Locate the cell with the specified text and output its [x, y] center coordinate. 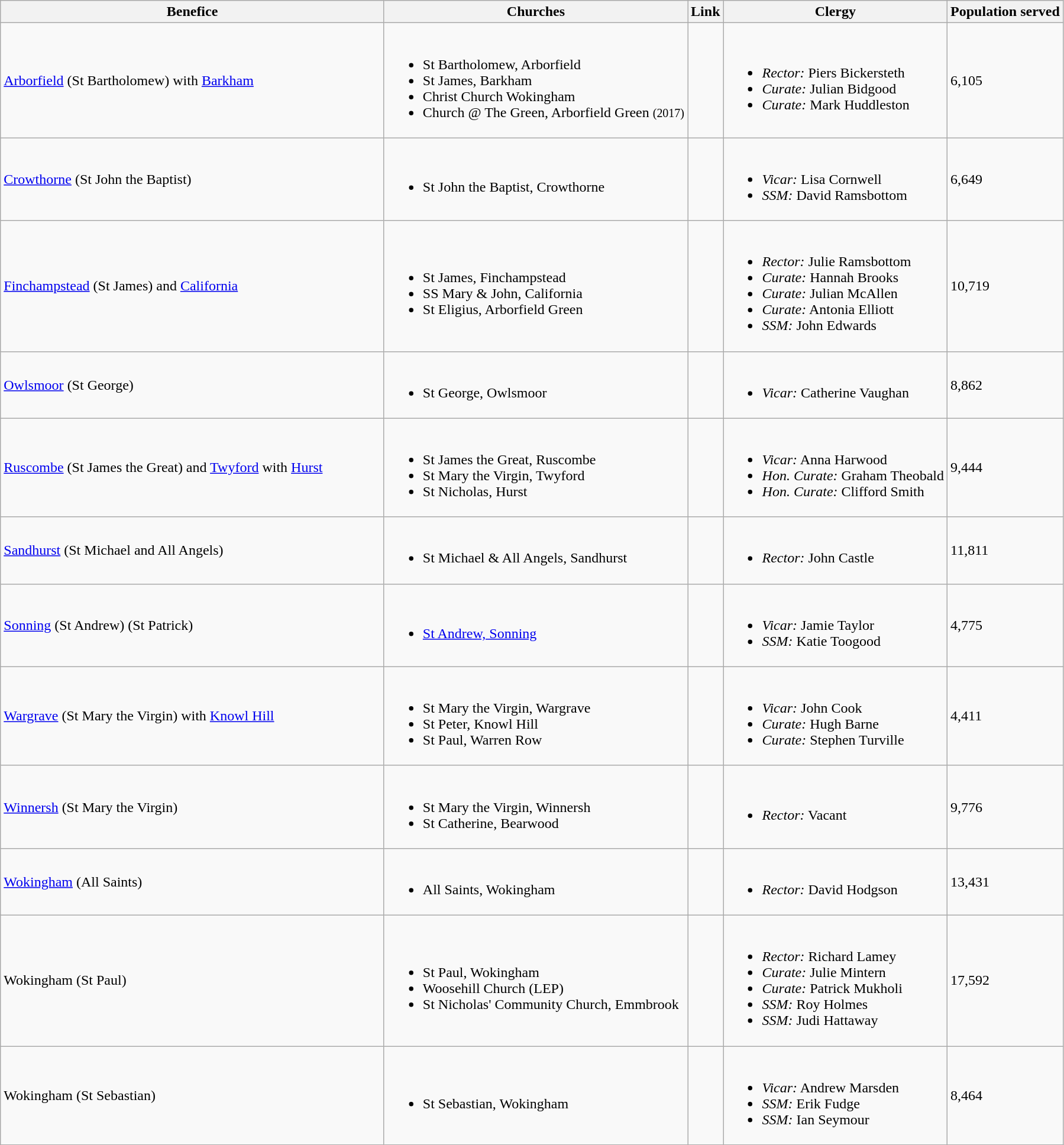
Finchampstead (St James) and California [193, 286]
Wargrave (St Mary the Virgin) with Knowl Hill [193, 716]
St Sebastian, Wokingham [536, 1095]
11,811 [1005, 550]
Rector: Julie RamsbottomCurate: Hannah BrooksCurate: Julian McAllenCurate: Antonia ElliottSSM: John Edwards [835, 286]
Vicar: Catherine Vaughan [835, 384]
Rector: Vacant [835, 807]
Link [706, 12]
St Paul, WokinghamWoosehill Church (LEP)St Nicholas' Community Church, Emmbrook [536, 981]
Vicar: Lisa CornwellSSM: David Ramsbottom [835, 179]
8,464 [1005, 1095]
All Saints, Wokingham [536, 881]
9,776 [1005, 807]
6,649 [1005, 179]
St James the Great, RuscombeSt Mary the Virgin, TwyfordSt Nicholas, Hurst [536, 467]
17,592 [1005, 981]
Vicar: Andrew MarsdenSSM: Erik FudgeSSM: Ian Seymour [835, 1095]
St Mary the Virgin, WinnershSt Catherine, Bearwood [536, 807]
Churches [536, 12]
10,719 [1005, 286]
St George, Owlsmoor [536, 384]
Rector: John Castle [835, 550]
4,775 [1005, 625]
St James, FinchampsteadSS Mary & John, CaliforniaSt Eligius, Arborfield Green [536, 286]
St Bartholomew, ArborfieldSt James, BarkhamChrist Church WokinghamChurch @ The Green, Arborfield Green (2017) [536, 80]
Vicar: Anna HarwoodHon. Curate: Graham TheobaldHon. Curate: Clifford Smith [835, 467]
Winnersh (St Mary the Virgin) [193, 807]
Vicar: John CookCurate: Hugh BarneCurate: Stephen Turville [835, 716]
4,411 [1005, 716]
Owlsmoor (St George) [193, 384]
Rector: Piers BickerstethCurate: Julian BidgoodCurate: Mark Huddleston [835, 80]
Sandhurst (St Michael and All Angels) [193, 550]
Rector: David Hodgson [835, 881]
St Mary the Virgin, WargraveSt Peter, Knowl HillSt Paul, Warren Row [536, 716]
Ruscombe (St James the Great) and Twyford with Hurst [193, 467]
9,444 [1005, 467]
Benefice [193, 12]
Clergy [835, 12]
Sonning (St Andrew) (St Patrick) [193, 625]
Wokingham (St Paul) [193, 981]
Vicar: Jamie TaylorSSM: Katie Toogood [835, 625]
St Andrew, Sonning [536, 625]
6,105 [1005, 80]
Wokingham (St Sebastian) [193, 1095]
13,431 [1005, 881]
Arborfield (St Bartholomew) with Barkham [193, 80]
Crowthorne (St John the Baptist) [193, 179]
St John the Baptist, Crowthorne [536, 179]
Population served [1005, 12]
Rector: Richard LameyCurate: Julie MinternCurate: Patrick MukholiSSM: Roy HolmesSSM: Judi Hattaway [835, 981]
St Michael & All Angels, Sandhurst [536, 550]
8,862 [1005, 384]
Wokingham (All Saints) [193, 881]
